Capture the cell that displays the provided text and extract its [x, y] central coordinate. 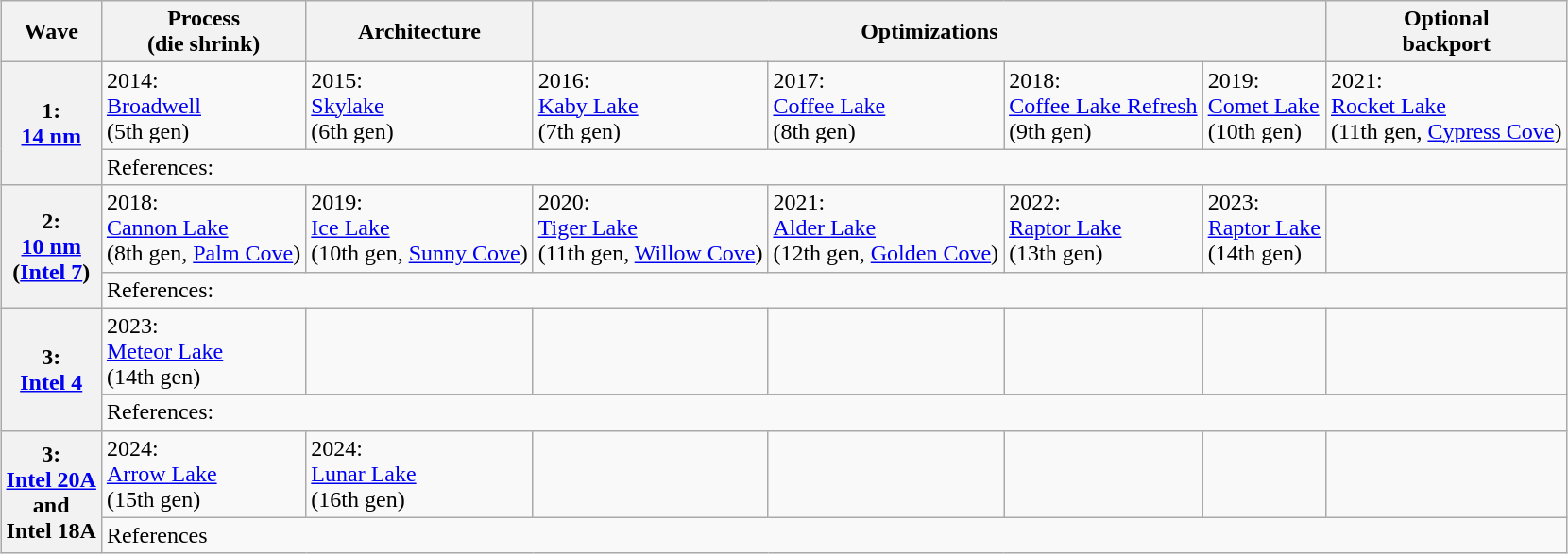
3:Intel 4 [51, 369]
2015:Skylake(6th gen) [419, 106]
2017:Coffee Lake(8th gen) [886, 106]
2019:Comet Lake(10th gen) [1264, 106]
Optimizations [929, 32]
2018:Coffee Lake Refresh(9th gen) [1103, 106]
Wave [51, 32]
2020:Tiger Lake(11th gen, Willow Cove) [650, 228]
2023:Raptor Lake (14th gen) [1264, 228]
Architecture [419, 32]
2022:Raptor Lake(13th gen) [1103, 228]
3:Intel 20AandIntel 18A [51, 492]
2023:Meteor Lake(14th gen) [203, 351]
2018:Cannon Lake(8th gen, Palm Cove) [203, 228]
1:14 nm [51, 124]
Process(die shrink) [203, 32]
2024:Arrow Lake(15th gen) [203, 474]
2021:Alder Lake(12th gen, Golden Cove) [886, 228]
2014:Broadwell(5th gen) [203, 106]
2021:Rocket Lake(11th gen, Cypress Cove) [1445, 106]
References [834, 535]
2019:Ice Lake(10th gen, Sunny Cove) [419, 228]
2:10 nm(Intel 7) [51, 246]
2016:Kaby Lake(7th gen) [650, 106]
2024:Lunar Lake(16th gen) [419, 474]
Optionalbackport [1445, 32]
